Determine the [x, y] coordinate at the center of the cell enclosing the given text.  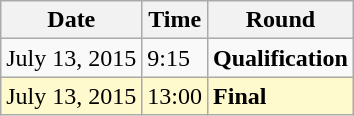
Time [175, 20]
Final [281, 96]
Round [281, 20]
13:00 [175, 96]
Date [72, 20]
9:15 [175, 58]
Qualification [281, 58]
